Identify which cell holds the provided text, then report its [x, y] central coordinate. 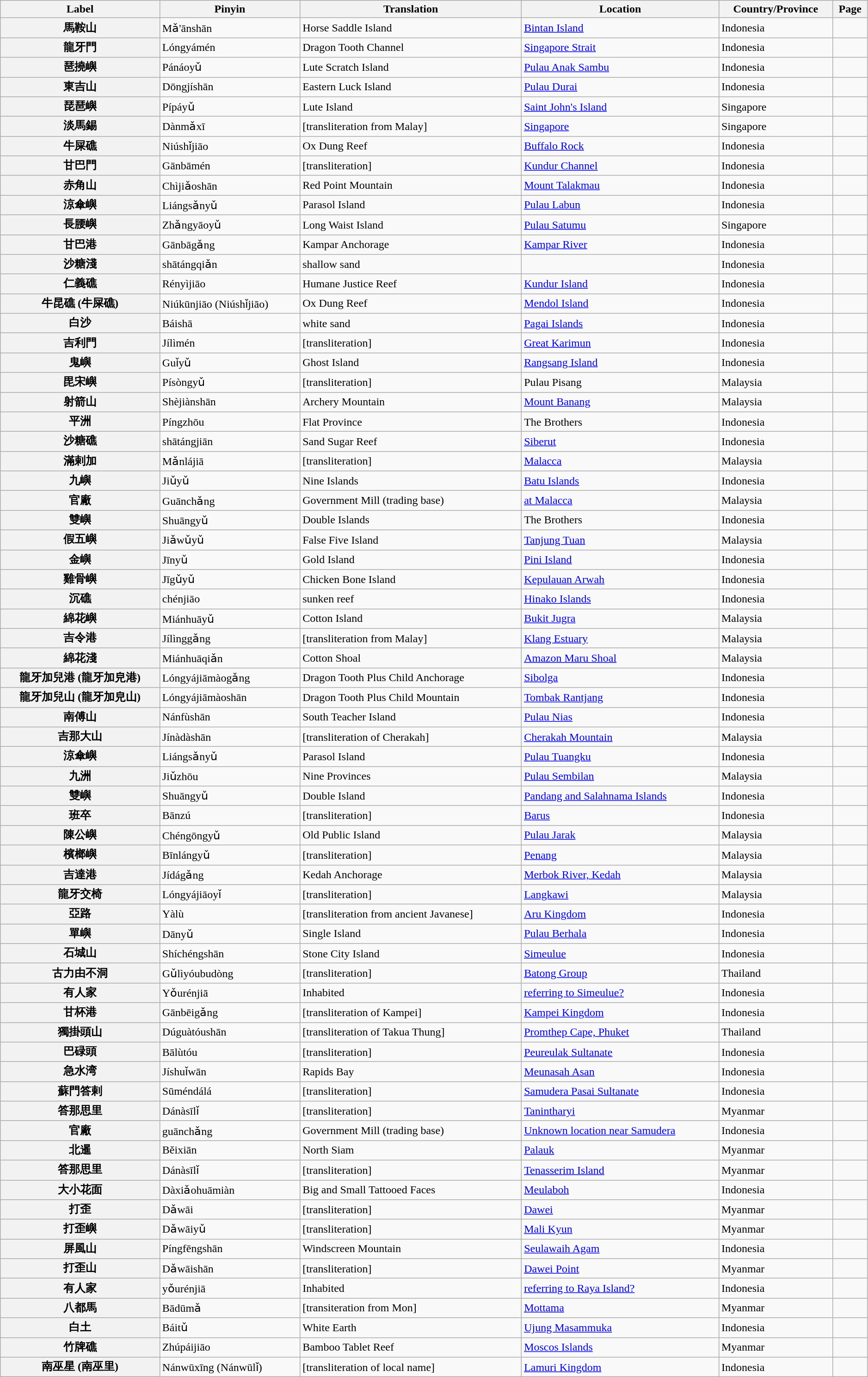
Lute Scratch Island [411, 68]
Lute Island [411, 106]
Saint John's Island [621, 106]
Pípáyǔ [229, 106]
亞路 [80, 914]
急水湾 [80, 1072]
Penang [621, 855]
龍牙加兒港 (龍牙加皃港) [80, 677]
蘇門答剌 [80, 1091]
chénjiāo [229, 599]
Zhǎngyāoyǔ [229, 225]
Jiǔzhōu [229, 776]
Tanintharyi [621, 1111]
射箭山 [80, 403]
False Five Island [411, 540]
referring to Simeulue? [621, 993]
Dōngjíshān [229, 87]
Kundur Island [621, 284]
Jiǎwǔyǔ [229, 540]
Palauk [621, 1150]
單嶼 [80, 934]
Dàxiǎohuāmiàn [229, 1190]
Pagai Islands [621, 323]
Merbok River, Kedah [621, 875]
Sūméndálá [229, 1091]
沙糖礁 [80, 441]
[transliteration from ancient Javanese] [411, 914]
Pulau Tuangku [621, 757]
Cotton Shoal [411, 658]
Siberut [621, 441]
Kampar River [621, 244]
shallow sand [411, 265]
referring to Raya Island? [621, 1288]
白土 [80, 1328]
Píngzhōu [229, 422]
Cotton Island [411, 619]
North Siam [411, 1150]
Unknown location near Samudera [621, 1131]
Pulau Berhala [621, 934]
Mǎnlájiā [229, 461]
陳公嶼 [80, 836]
獨掛頭山 [80, 1033]
[transliteration of Takua Thung] [411, 1033]
Mali Kyun [621, 1229]
Pulau Durai [621, 87]
竹牌礁 [80, 1347]
古力由不洞 [80, 974]
Rangsang Island [621, 363]
屏風山 [80, 1249]
龍牙加兒山 (龍牙加皃山) [80, 698]
沙糖淺 [80, 265]
Mottama [621, 1308]
Báitǔ [229, 1328]
Miánhuāqiǎn [229, 658]
平洲 [80, 422]
White Earth [411, 1328]
Sand Sugar Reef [411, 441]
南巫星 (南巫里) [80, 1367]
Lamuri Kingdom [621, 1367]
甘杯港 [80, 1012]
Gānbēigǎng [229, 1012]
Písòngyǔ [229, 382]
Archery Mountain [411, 403]
[transliteration of local name] [411, 1367]
Tombak Rantjang [621, 698]
Gold Island [411, 560]
牛屎礁 [80, 146]
吉利門 [80, 343]
Mǎ'ānshān [229, 28]
Ghost Island [411, 363]
Batu Islands [621, 481]
吉令港 [80, 639]
Aru Kingdom [621, 914]
Bālùtóu [229, 1052]
Cherakah Mountain [621, 737]
Humane Justice Reef [411, 284]
South Teacher Island [411, 717]
Pulau Labun [621, 205]
Dragon Tooth Plus Child Anchorage [411, 677]
南傅山 [80, 717]
Jīnyǔ [229, 560]
Eastern Luck Island [411, 87]
滿剌加 [80, 461]
Bādūmǎ [229, 1308]
yǒurénjiā [229, 1288]
Pulau Anak Sambu [621, 68]
Meulaboh [621, 1190]
假五嶼 [80, 540]
Píngfēngshān [229, 1249]
at Malacca [621, 501]
Horse Saddle Island [411, 28]
Kundur Channel [621, 166]
Translation [411, 9]
Guānchǎng [229, 501]
shātángqiǎn [229, 265]
Bintan Island [621, 28]
Báishā [229, 323]
Dǎwāiyǔ [229, 1229]
Pánáoyǔ [229, 68]
Klang Estuary [621, 639]
Gānbāgǎng [229, 244]
Kedah Anchorage [411, 875]
Bamboo Tablet Reef [411, 1347]
Buffalo Rock [621, 146]
Lóngyájiāmàogǎng [229, 677]
Great Karimun [621, 343]
Stone City Island [411, 953]
龍牙交椅 [80, 895]
Nánfùshān [229, 717]
Langkawi [621, 895]
Dǎwāishān [229, 1269]
Pulau Satumu [621, 225]
Pulau Jarak [621, 836]
Double Islands [411, 520]
打歪嶼 [80, 1229]
Kepulauan Arwah [621, 579]
班卒 [80, 815]
white sand [411, 323]
Bīnlángyǔ [229, 855]
檳榔嶼 [80, 855]
Lóngyájiāoyǐ [229, 895]
Nine Provinces [411, 776]
仁義礁 [80, 284]
Batong Group [621, 974]
Ujung Masammuka [621, 1328]
Gǔlìyóubudòng [229, 974]
Kampei Kingdom [621, 1012]
Location [621, 9]
長腰嶼 [80, 225]
Niúkūnjiāo (Niúshǐjiāo) [229, 304]
Nine Islands [411, 481]
Lóngyámén [229, 47]
Moscos Islands [621, 1347]
Dawei [621, 1210]
Shíchéngshān [229, 953]
牛昆礁 (牛屎礁) [80, 304]
Singapore Strait [621, 47]
Nánwūxīng (Nánwūlǐ) [229, 1367]
大小花面 [80, 1190]
甘巴門 [80, 166]
Jiǔyǔ [229, 481]
Pinyin [229, 9]
Pulau Pisang [621, 382]
Kampar Anchorage [411, 244]
Běixiān [229, 1150]
Mount Talakmau [621, 185]
Dànmǎxī [229, 127]
Jílìnggǎng [229, 639]
甘巴港 [80, 244]
Old Public Island [411, 836]
Pulau Nias [621, 717]
[transiteration from Mon] [411, 1308]
Niúshǐjiāo [229, 146]
東吉山 [80, 87]
Chéngōngyǔ [229, 836]
打歪 [80, 1210]
Peureulak Sultanate [621, 1052]
Single Island [411, 934]
綿花嶼 [80, 619]
Bukit Jugra [621, 619]
Rapids Bay [411, 1072]
Jínàdàshān [229, 737]
Jílìmén [229, 343]
鬼嶼 [80, 363]
Big and Small Tattooed Faces [411, 1190]
Country/Province [776, 9]
Miánhuāyǔ [229, 619]
Label [80, 9]
Rényìjiāo [229, 284]
Mount Banang [621, 403]
吉那大山 [80, 737]
龍牙門 [80, 47]
毘宋嶼 [80, 382]
吉達港 [80, 875]
Promthep Cape, Phuket [621, 1033]
白沙 [80, 323]
Flat Province [411, 422]
Chìjiǎoshān [229, 185]
Meunasah Asan [621, 1072]
Chicken Bone Island [411, 579]
guānchǎng [229, 1131]
Page [850, 9]
Yǒurénjiā [229, 993]
Dǎwāi [229, 1210]
Dragon Tooth Plus Child Mountain [411, 698]
琶撓嶼 [80, 68]
Jíshuǐwān [229, 1072]
[transliteration of Kampei] [411, 1012]
Windscreen Mountain [411, 1249]
九洲 [80, 776]
sunken reef [411, 599]
赤角山 [80, 185]
雞骨嶼 [80, 579]
Pulau Sembilan [621, 776]
Gānbāmén [229, 166]
Shèjiànshān [229, 403]
沉礁 [80, 599]
Malacca [621, 461]
Samudera Pasai Sultanate [621, 1091]
Jídágǎng [229, 875]
石城山 [80, 953]
綿花淺 [80, 658]
Red Point Mountain [411, 185]
金嶼 [80, 560]
Zhúpáijiāo [229, 1347]
Dragon Tooth Channel [411, 47]
Barus [621, 815]
shātángjiān [229, 441]
打歪山 [80, 1269]
Tanjung Tuan [621, 540]
巴碌頭 [80, 1052]
Pandang and Salahnama Islands [621, 796]
八都馬 [80, 1308]
淡馬錫 [80, 127]
Yàlù [229, 914]
Dawei Point [621, 1269]
Jīgǔyǔ [229, 579]
Double Island [411, 796]
Lóngyájiāmàoshān [229, 698]
Long Waist Island [411, 225]
Sibolga [621, 677]
Pini Island [621, 560]
Amazon Maru Shoal [621, 658]
北暹 [80, 1150]
Tenasserim Island [621, 1170]
[transliteration of Cherakah] [411, 737]
Hinako Islands [621, 599]
琵琶嶼 [80, 106]
Dúguàtóushān [229, 1033]
九嶼 [80, 481]
Mendol Island [621, 304]
Dānyǔ [229, 934]
Bānzú [229, 815]
Guǐyǔ [229, 363]
Seulawaih Agam [621, 1249]
Simeulue [621, 953]
馬鞍山 [80, 28]
